Return the (X, Y) coordinate for the center point of the cell that contains the specified text.  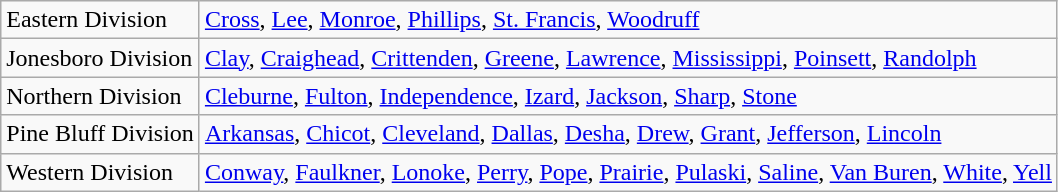
Cross, Lee, Monroe, Phillips, St. Francis, Woodruff (628, 20)
Conway, Faulkner, Lonoke, Perry, Pope, Prairie, Pulaski, Saline, Van Buren, White, Yell (628, 172)
Clay, Craighead, Crittenden, Greene, Lawrence, Mississippi, Poinsett, Randolph (628, 58)
Pine Bluff Division (100, 134)
Northern Division (100, 96)
Eastern Division (100, 20)
Western Division (100, 172)
Arkansas, Chicot, Cleveland, Dallas, Desha, Drew, Grant, Jefferson, Lincoln (628, 134)
Cleburne, Fulton, Independence, Izard, Jackson, Sharp, Stone (628, 96)
Jonesboro Division (100, 58)
